Capture the cell that displays the provided text and extract its [x, y] central coordinate. 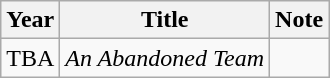
Note [300, 20]
TBA [30, 58]
Title [165, 20]
Year [30, 20]
An Abandoned Team [165, 58]
